Identify which cell holds the provided text, then report its (x, y) central coordinate. 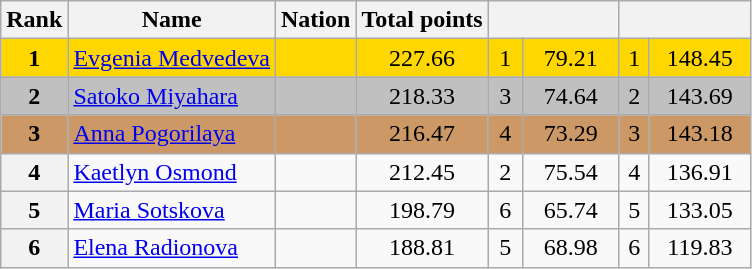
198.79 (422, 210)
73.29 (570, 134)
218.33 (422, 96)
188.81 (422, 248)
143.18 (700, 134)
212.45 (422, 172)
136.91 (700, 172)
133.05 (700, 210)
Evgenia Medvedeva (172, 58)
Rank (34, 20)
148.45 (700, 58)
227.66 (422, 58)
Kaetlyn Osmond (172, 172)
216.47 (422, 134)
74.64 (570, 96)
Anna Pogorilaya (172, 134)
Total points (422, 20)
143.69 (700, 96)
75.54 (570, 172)
119.83 (700, 248)
Satoko Miyahara (172, 96)
Elena Radionova (172, 248)
79.21 (570, 58)
Nation (316, 20)
68.98 (570, 248)
Maria Sotskova (172, 210)
65.74 (570, 210)
Name (172, 20)
